Detect which cell encompasses the target text, then output its [x, y] center coordinate. 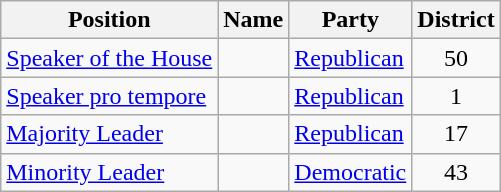
Position [110, 20]
Majority Leader [110, 134]
Speaker of the House [110, 58]
District [456, 20]
Democratic [350, 172]
50 [456, 58]
Minority Leader [110, 172]
Speaker pro tempore [110, 96]
43 [456, 172]
Name [254, 20]
1 [456, 96]
17 [456, 134]
Party [350, 20]
